Return [x, y] of the center of cell containing provided text 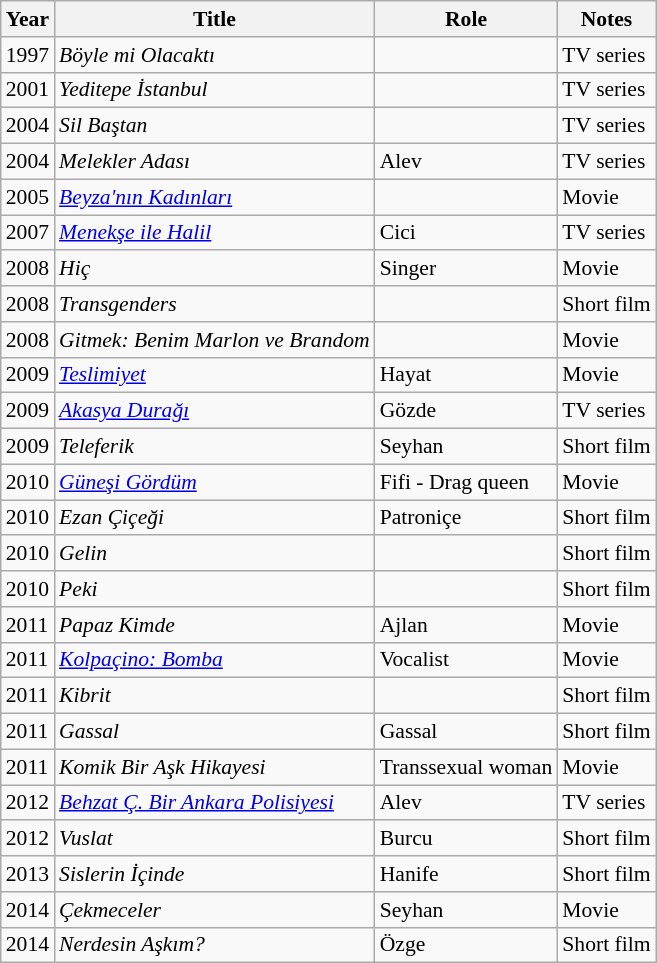
2013 [28, 874]
Ajlan [466, 625]
Vocalist [466, 660]
Role [466, 19]
Patroniçe [466, 518]
Singer [466, 269]
Notes [606, 19]
Title [214, 19]
Hanife [466, 874]
2005 [28, 197]
Cici [466, 233]
Kibrit [214, 696]
Kolpaçino: Bomba [214, 660]
Menekşe ile Halil [214, 233]
Papaz Kimde [214, 625]
Melekler Adası [214, 162]
Sislerin İçinde [214, 874]
Sil Baştan [214, 126]
Çekmeceler [214, 910]
Transsexual woman [466, 767]
Akasya Durağı [214, 411]
Komik Bir Aşk Hikayesi [214, 767]
Teslimiyet [214, 375]
Ezan Çiçeği [214, 518]
Behzat Ç. Bir Ankara Polisiyesi [214, 803]
Gelin [214, 554]
1997 [28, 55]
Beyza'nın Kadınları [214, 197]
Fifi - Drag queen [466, 482]
2007 [28, 233]
Nerdesin Aşkım? [214, 945]
2001 [28, 90]
Yeditepe İstanbul [214, 90]
Böyle mi Olacaktı [214, 55]
Hiç [214, 269]
Hayat [466, 375]
Transgenders [214, 304]
Peki [214, 589]
Özge [466, 945]
Burcu [466, 839]
Güneşi Gördüm [214, 482]
Teleferik [214, 447]
Gözde [466, 411]
Gitmek: Benim Marlon ve Brandom [214, 340]
Year [28, 19]
Vuslat [214, 839]
